Find where the given text appears and provide that cell's center as (x, y) coordinate. 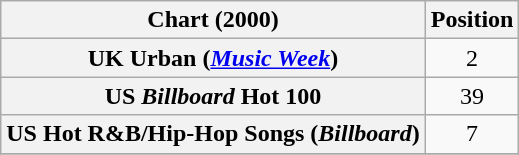
Chart (2000) (213, 20)
2 (472, 58)
Position (472, 20)
39 (472, 96)
US Hot R&B/Hip-Hop Songs (Billboard) (213, 134)
7 (472, 134)
US Billboard Hot 100 (213, 96)
UK Urban (Music Week) (213, 58)
